For the text-containing cell, return its midpoint in [x, y] coordinate format. 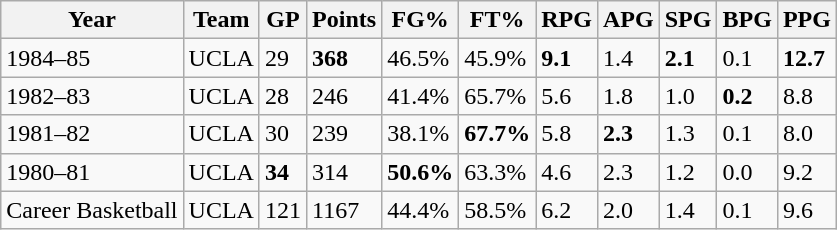
6.2 [567, 210]
314 [344, 172]
9.2 [806, 172]
Year [92, 20]
4.6 [567, 172]
29 [282, 58]
45.9% [498, 58]
239 [344, 134]
58.5% [498, 210]
1167 [344, 210]
2.0 [628, 210]
Team [221, 20]
1980–81 [92, 172]
Points [344, 20]
0.0 [747, 172]
28 [282, 96]
1.2 [688, 172]
1984–85 [92, 58]
41.4% [420, 96]
FG% [420, 20]
368 [344, 58]
67.7% [498, 134]
1981–82 [92, 134]
246 [344, 96]
9.1 [567, 58]
APG [628, 20]
12.7 [806, 58]
2.1 [688, 58]
34 [282, 172]
BPG [747, 20]
8.8 [806, 96]
1.0 [688, 96]
GP [282, 20]
121 [282, 210]
SPG [688, 20]
1982–83 [92, 96]
46.5% [420, 58]
38.1% [420, 134]
PPG [806, 20]
Career Basketball [92, 210]
RPG [567, 20]
30 [282, 134]
9.6 [806, 210]
44.4% [420, 210]
1.8 [628, 96]
0.2 [747, 96]
5.6 [567, 96]
5.8 [567, 134]
63.3% [498, 172]
FT% [498, 20]
65.7% [498, 96]
50.6% [420, 172]
1.3 [688, 134]
8.0 [806, 134]
